Locate the cell with the specified text and output its [X, Y] center coordinate. 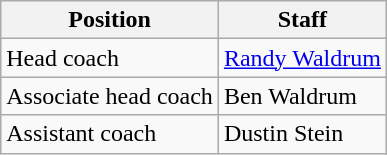
Staff [302, 20]
Head coach [110, 58]
Dustin Stein [302, 134]
Position [110, 20]
Ben Waldrum [302, 96]
Assistant coach [110, 134]
Associate head coach [110, 96]
Randy Waldrum [302, 58]
